Scan for the cell matching the given text and deliver its (x, y) coordinate at center. 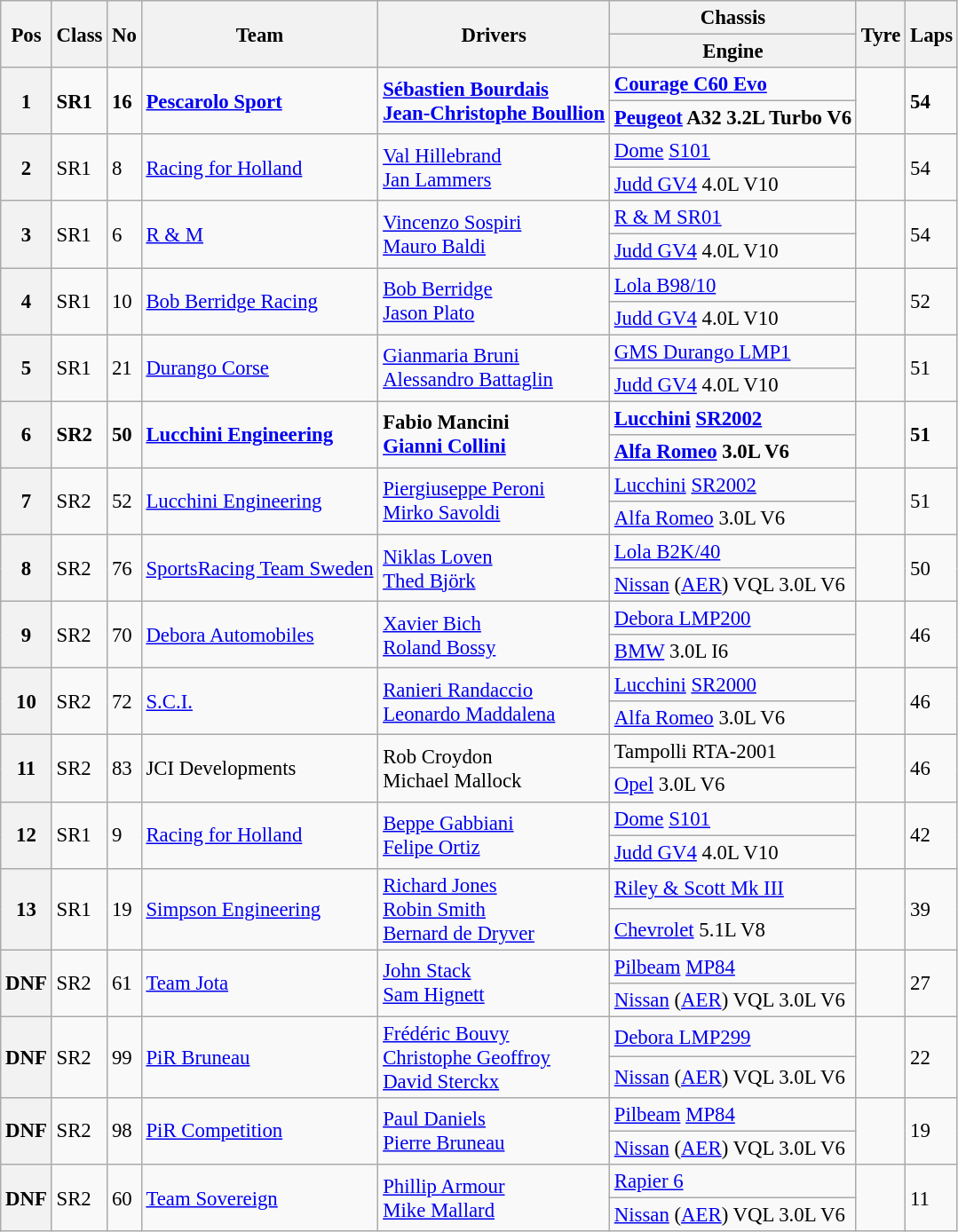
Opel 3.0L V6 (732, 786)
SportsRacing Team Sweden (259, 568)
Team Sovereign (259, 1198)
Ranieri Randaccio Leonardo Maddalena (494, 701)
Pescarolo Sport (259, 101)
22 (932, 1057)
Bob Berridge Jason Plato (494, 302)
98 (124, 1131)
Engine (732, 51)
Chassis (732, 18)
Simpson Engineering (259, 909)
GMS Durango LMP1 (732, 351)
61 (124, 983)
60 (124, 1198)
39 (932, 909)
4 (27, 302)
PiR Bruneau (259, 1057)
Rapier 6 (732, 1181)
1 (27, 101)
Class (80, 34)
27 (932, 983)
Tyre (881, 34)
No (124, 34)
Pos (27, 34)
Niklas Loven Thed Björk (494, 568)
Rob Croydon Michael Mallock (494, 769)
Richard Jones Robin Smith Bernard de Dryver (494, 909)
Courage C60 Evo (732, 84)
R & M (259, 234)
70 (124, 636)
76 (124, 568)
Laps (932, 34)
Drivers (494, 34)
16 (124, 101)
Val Hillebrand Jan Lammers (494, 167)
Lola B98/10 (732, 285)
Peugeot A32 3.2L Turbo V6 (732, 118)
Xavier Bich Roland Bossy (494, 636)
21 (124, 367)
72 (124, 701)
Team Jota (259, 983)
99 (124, 1057)
Riley & Scott Mk III (732, 888)
JCI Developments (259, 769)
Gianmaria Bruni Alessandro Battaglin (494, 367)
42 (932, 834)
Lucchini SR2000 (732, 685)
Piergiuseppe Peroni Mirko Savoldi (494, 501)
Team (259, 34)
Debora LMP299 (732, 1037)
Bob Berridge Racing (259, 302)
Lola B2K/40 (732, 551)
Fabio Mancini Gianni Collini (494, 435)
7 (27, 501)
Tampolli RTA-2001 (732, 752)
Debora Automobiles (259, 636)
R & M SR01 (732, 217)
12 (27, 834)
13 (27, 909)
Debora LMP200 (732, 619)
Chevrolet 5.1L V8 (732, 929)
5 (27, 367)
S.C.I. (259, 701)
Phillip Armour Mike Mallard (494, 1198)
3 (27, 234)
John Stack Sam Hignett (494, 983)
Vincenzo Sospiri Mauro Baldi (494, 234)
PiR Competition (259, 1131)
Paul Daniels Pierre Bruneau (494, 1131)
83 (124, 769)
2 (27, 167)
Beppe Gabbiani Felipe Ortiz (494, 834)
Durango Corse (259, 367)
Sébastien Bourdais Jean-Christophe Boullion (494, 101)
Frédéric Bouvy Christophe Geoffroy David Sterckx (494, 1057)
BMW 3.0L I6 (732, 652)
